Pinpoint the cell where the given text exists, returning its (X, Y) midpoint coordinate. 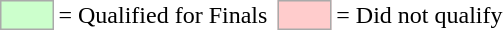
= Qualified for Finals (163, 15)
